Determine the [X, Y] coordinate at the center of the cell enclosing the given text.  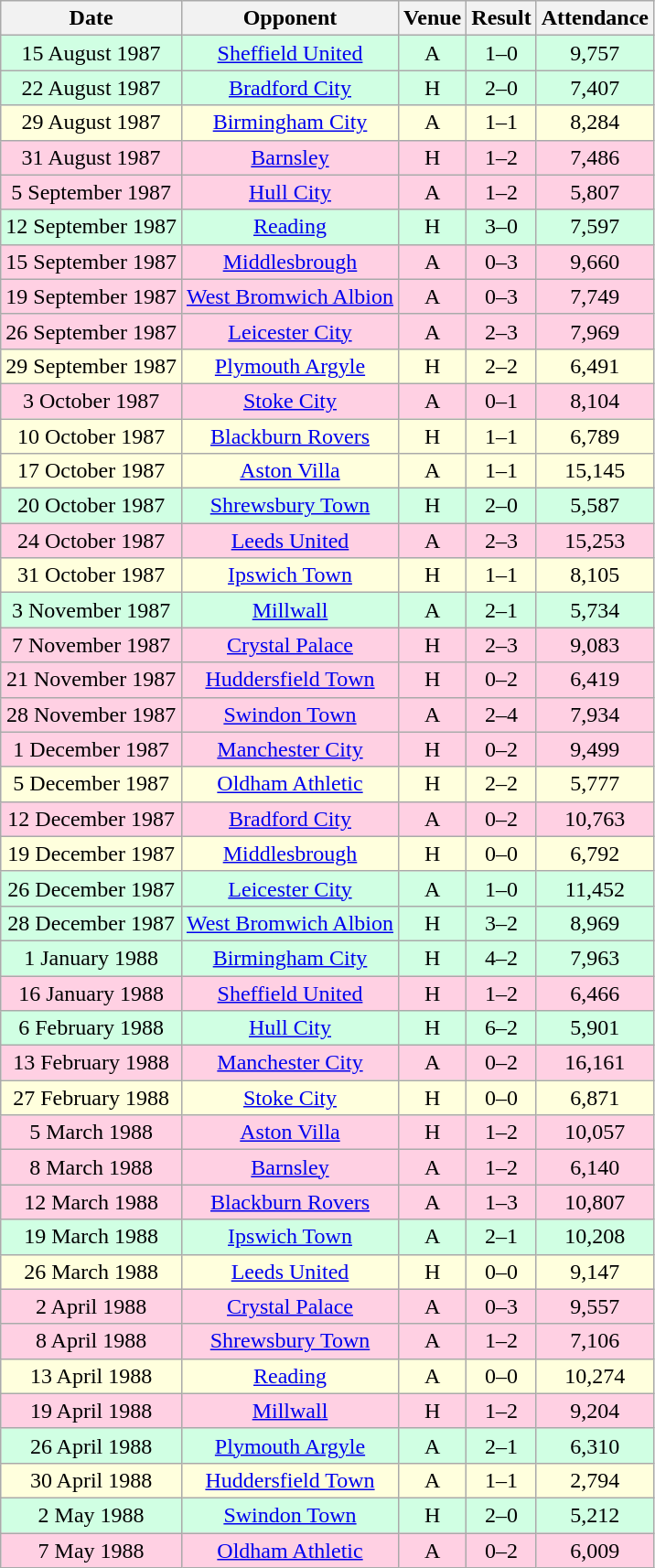
30 April 1988 [91, 1480]
5,587 [595, 506]
26 December 1987 [91, 888]
6 February 1988 [91, 1028]
10,274 [595, 1376]
16 January 1988 [91, 993]
5,212 [595, 1515]
0–1 [501, 401]
9,557 [595, 1306]
6–2 [501, 1028]
6,789 [595, 436]
8,104 [595, 401]
Date [91, 18]
26 April 1988 [91, 1445]
13 April 1988 [91, 1376]
3–2 [501, 923]
1 December 1987 [91, 749]
29 September 1987 [91, 366]
7,749 [595, 296]
27 February 1988 [91, 1098]
7,106 [595, 1341]
19 December 1987 [91, 854]
19 April 1988 [91, 1411]
10,208 [595, 1237]
2 April 1988 [91, 1306]
6,419 [595, 680]
7,486 [595, 157]
24 October 1987 [91, 541]
11,452 [595, 888]
6,009 [595, 1551]
12 December 1987 [91, 819]
5,807 [595, 192]
26 March 1988 [91, 1272]
16,161 [595, 1063]
Result [501, 18]
3–0 [501, 227]
2,794 [595, 1480]
20 October 1987 [91, 506]
15 August 1987 [91, 53]
5,901 [595, 1028]
5,777 [595, 784]
28 November 1987 [91, 714]
12 September 1987 [91, 227]
7,969 [595, 331]
8 April 1988 [91, 1341]
13 February 1988 [91, 1063]
7 November 1987 [91, 645]
8,284 [595, 123]
19 September 1987 [91, 296]
6,792 [595, 854]
7,963 [595, 958]
7,407 [595, 88]
2 May 1988 [91, 1515]
6,491 [595, 366]
2–4 [501, 714]
10,057 [595, 1133]
8,105 [595, 575]
7,597 [595, 227]
4–2 [501, 958]
19 March 1988 [91, 1237]
5 September 1987 [91, 192]
5,734 [595, 610]
26 September 1987 [91, 331]
9,757 [595, 53]
5 December 1987 [91, 784]
8 March 1988 [91, 1167]
10,763 [595, 819]
6,871 [595, 1098]
5 March 1988 [91, 1133]
Venue [433, 18]
7,934 [595, 714]
29 August 1987 [91, 123]
22 August 1987 [91, 88]
6,466 [595, 993]
9,083 [595, 645]
21 November 1987 [91, 680]
1 January 1988 [91, 958]
15,253 [595, 541]
9,660 [595, 262]
3 October 1987 [91, 401]
6,140 [595, 1167]
15,145 [595, 471]
7 May 1988 [91, 1551]
8,969 [595, 923]
12 March 1988 [91, 1202]
3 November 1987 [91, 610]
Attendance [595, 18]
6,310 [595, 1445]
31 August 1987 [91, 157]
9,499 [595, 749]
9,147 [595, 1272]
Opponent [289, 18]
9,204 [595, 1411]
31 October 1987 [91, 575]
1–3 [501, 1202]
28 December 1987 [91, 923]
15 September 1987 [91, 262]
17 October 1987 [91, 471]
10,807 [595, 1202]
10 October 1987 [91, 436]
